Extract the [x, y] coordinate from the center of the cell holding the provided text.  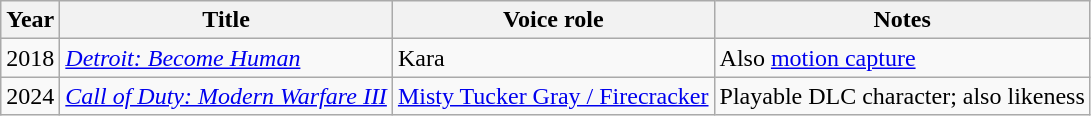
Kara [553, 58]
Year [30, 20]
Detroit: Become Human [226, 58]
Title [226, 20]
2018 [30, 58]
2024 [30, 96]
Also motion capture [902, 58]
Voice role [553, 20]
Notes [902, 20]
Call of Duty: Modern Warfare III [226, 96]
Playable DLC character; also likeness [902, 96]
Misty Tucker Gray / Firecracker [553, 96]
